Return [X, Y] of the center of cell containing provided text 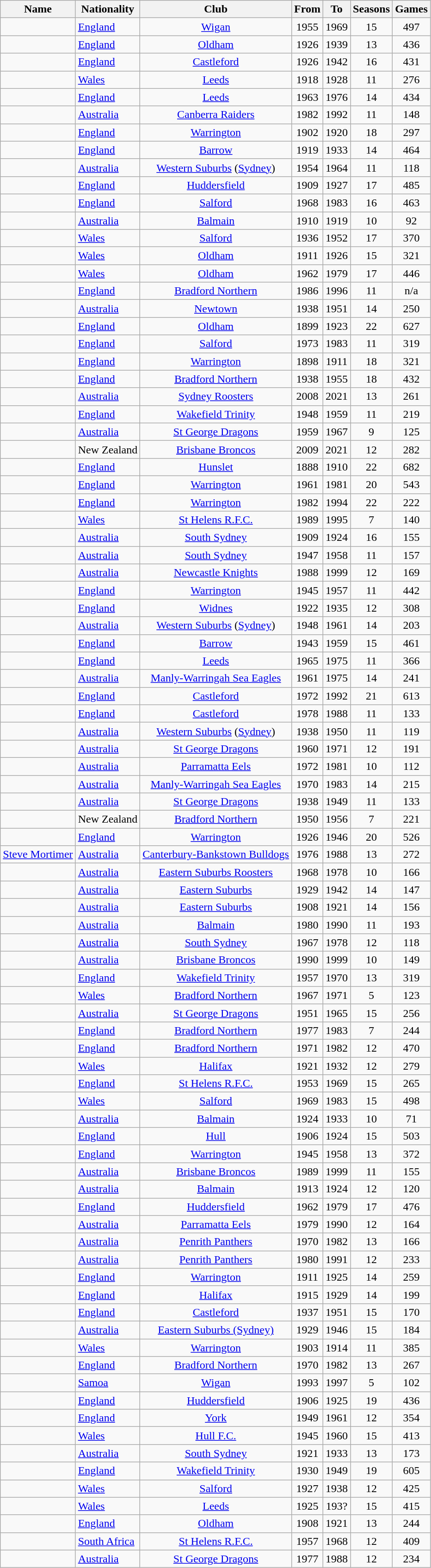
193? [337, 1506]
Nationality [108, 9]
1888 [307, 467]
1973 [307, 344]
261 [412, 397]
148 [412, 115]
370 [412, 238]
1952 [337, 238]
Seasons [372, 9]
92 [412, 221]
1995 [337, 520]
169 [412, 573]
682 [412, 467]
1903 [307, 1348]
485 [412, 185]
1963 [307, 97]
442 [412, 590]
170 [412, 1312]
503 [412, 1136]
498 [412, 1101]
233 [412, 1259]
1902 [307, 132]
South Africa [108, 1541]
71 [412, 1119]
Steve Mortimer [38, 855]
Hull [216, 1136]
1915 [307, 1295]
366 [412, 661]
385 [412, 1348]
1991 [337, 1259]
265 [412, 1084]
164 [412, 1224]
Samoa [108, 1383]
464 [412, 150]
Eastern Suburbs Roosters [216, 872]
432 [412, 379]
279 [412, 1066]
102 [412, 1383]
157 [412, 555]
1923 [337, 326]
605 [412, 1471]
1956 [337, 819]
259 [412, 1277]
413 [412, 1436]
120 [412, 1189]
241 [412, 678]
431 [412, 62]
372 [412, 1154]
250 [412, 309]
Name [38, 9]
267 [412, 1365]
1993 [307, 1383]
191 [412, 749]
1932 [337, 1066]
2009 [307, 449]
1943 [307, 643]
354 [412, 1418]
125 [412, 432]
1928 [337, 80]
463 [412, 203]
434 [412, 97]
1898 [307, 361]
415 [412, 1506]
1920 [337, 132]
1994 [337, 502]
149 [412, 960]
1996 [337, 291]
425 [412, 1488]
199 [412, 1295]
1936 [307, 238]
476 [412, 1207]
Eastern Suburbs (Sydney) [216, 1330]
1935 [337, 608]
446 [412, 273]
308 [412, 608]
272 [412, 855]
1930 [307, 1471]
Hunslet [216, 467]
222 [412, 502]
193 [412, 925]
203 [412, 626]
1947 [307, 555]
543 [412, 484]
21 [372, 696]
1922 [307, 608]
1918 [307, 80]
1937 [307, 1312]
276 [412, 80]
173 [412, 1453]
1964 [337, 167]
147 [412, 890]
215 [412, 784]
Games [412, 9]
497 [412, 27]
123 [412, 995]
461 [412, 643]
Hull F.C. [216, 1436]
282 [412, 449]
112 [412, 766]
297 [412, 132]
526 [412, 837]
9 [372, 432]
To [337, 9]
Widnes [216, 608]
1913 [307, 1189]
119 [412, 731]
221 [412, 819]
627 [412, 326]
York [216, 1418]
n/a [412, 291]
1997 [337, 1383]
From [307, 9]
234 [412, 1559]
184 [412, 1330]
219 [412, 414]
140 [412, 520]
470 [412, 1048]
2008 [307, 397]
1953 [307, 1084]
156 [412, 907]
256 [412, 1013]
1954 [307, 167]
Newcastle Knights [216, 573]
Canterbury-Bankstown Bulldogs [216, 855]
613 [412, 696]
1986 [307, 291]
Canberra Raiders [216, 115]
Club [216, 9]
Newtown [216, 309]
Sydney Roosters [216, 397]
1899 [307, 326]
1939 [337, 44]
1914 [337, 1348]
409 [412, 1541]
